Capture the cell that displays the provided text and extract its [x, y] central coordinate. 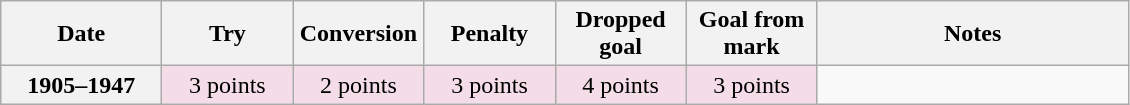
4 points [620, 85]
Goal from mark [752, 34]
Notes [972, 34]
Try [228, 34]
Dropped goal [620, 34]
Conversion [358, 34]
2 points [358, 85]
Penalty [490, 34]
Date [82, 34]
1905–1947 [82, 85]
